Provide the (X, Y) coordinate of the cell's center where the given text is located.  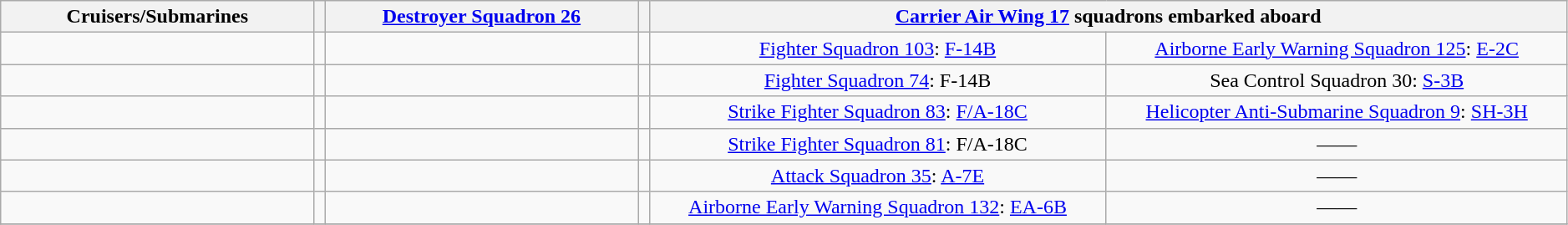
Airborne Early Warning Squadron 132: EA-6B (877, 207)
Airborne Early Warning Squadron 125: E-2C (1337, 49)
Cruisers/Submarines (157, 17)
Strike Fighter Squadron 81: F/A-18C (877, 144)
Fighter Squadron 74: F-14B (877, 80)
Destroyer Squadron 26 (481, 17)
Fighter Squadron 103: F-14B (877, 49)
Strike Fighter Squadron 83: F/A-18C (877, 112)
Carrier Air Wing 17 squadrons embarked aboard (1108, 17)
Helicopter Anti-Submarine Squadron 9: SH-3H (1337, 112)
Attack Squadron 35: A-7E (877, 176)
Sea Control Squadron 30: S-3B (1337, 80)
